Capture the cell that displays the provided text and extract its (x, y) central coordinate. 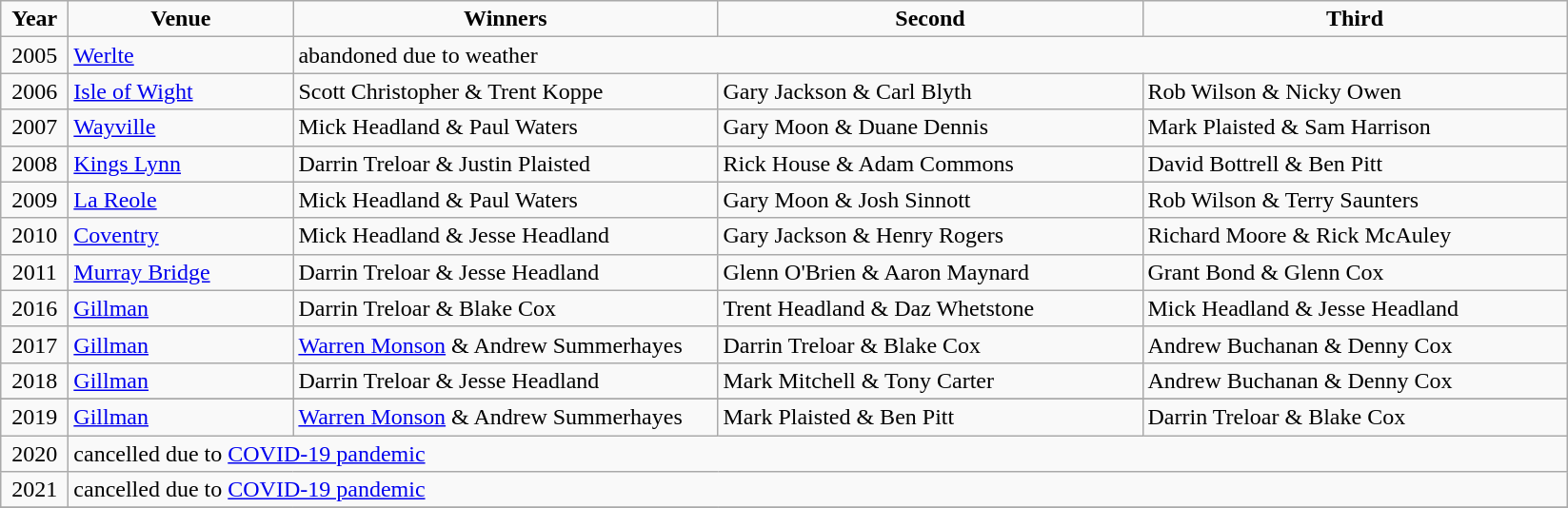
Winners (506, 19)
2007 (34, 127)
La Reole (181, 200)
2018 (34, 381)
Year (34, 19)
Grant Bond & Glenn Cox (1355, 272)
Richard Moore & Rick McAuley (1355, 236)
Rob Wilson & Nicky Owen (1355, 91)
Kings Lynn (181, 164)
Rob Wilson & Terry Saunters (1355, 200)
2008 (34, 164)
Murray Bridge (181, 272)
Wayville (181, 127)
2010 (34, 236)
2011 (34, 272)
Venue (181, 19)
2021 (34, 490)
Rick House & Adam Commons (930, 164)
Gary Jackson & Henry Rogers (930, 236)
David Bottrell & Ben Pitt (1355, 164)
Gary Moon & Duane Dennis (930, 127)
abandoned due to weather (930, 55)
Scott Christopher & Trent Koppe (506, 91)
Second (930, 19)
Trent Headland & Daz Whetstone (930, 308)
2017 (34, 344)
Isle of Wight (181, 91)
Mark Plaisted & Ben Pitt (930, 417)
Glenn O'Brien & Aaron Maynard (930, 272)
Third (1355, 19)
Gary Jackson & Carl Blyth (930, 91)
2019 (34, 417)
2009 (34, 200)
Darrin Treloar & Justin Plaisted (506, 164)
Coventry (181, 236)
2005 (34, 55)
Mark Plaisted & Sam Harrison (1355, 127)
2020 (34, 454)
Mark Mitchell & Tony Carter (930, 381)
Gary Moon & Josh Sinnott (930, 200)
2016 (34, 308)
Werlte (181, 55)
2006 (34, 91)
